Return [x, y] of the center of cell containing provided text 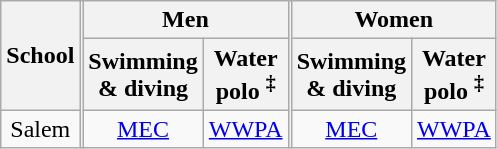
Women [394, 20]
Men [186, 20]
School [40, 56]
Salem [40, 129]
